Locate the cell with the specified text and output its [X, Y] center coordinate. 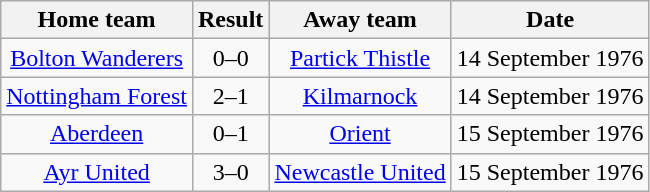
Partick Thistle [360, 58]
Ayr United [97, 172]
Orient [360, 134]
Home team [97, 20]
Date [550, 20]
Nottingham Forest [97, 96]
Newcastle United [360, 172]
Aberdeen [97, 134]
2–1 [230, 96]
Bolton Wanderers [97, 58]
0–0 [230, 58]
Kilmarnock [360, 96]
3–0 [230, 172]
Result [230, 20]
Away team [360, 20]
0–1 [230, 134]
